Search for the cell housing the specified text and yield its [X, Y] center coordinate. 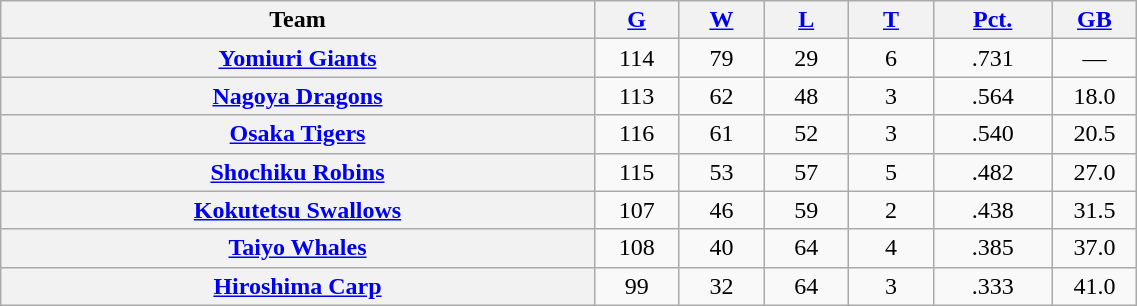
Shochiku Robins [298, 172]
2 [892, 210]
114 [636, 58]
18.0 [1094, 96]
40 [722, 248]
99 [636, 286]
57 [806, 172]
52 [806, 134]
31.5 [1094, 210]
Hiroshima Carp [298, 286]
37.0 [1094, 248]
Nagoya Dragons [298, 96]
79 [722, 58]
Kokutetsu Swallows [298, 210]
.482 [992, 172]
— [1094, 58]
L [806, 20]
62 [722, 96]
GB [1094, 20]
Osaka Tigers [298, 134]
Team [298, 20]
53 [722, 172]
4 [892, 248]
.333 [992, 286]
.564 [992, 96]
G [636, 20]
29 [806, 58]
115 [636, 172]
108 [636, 248]
116 [636, 134]
.438 [992, 210]
32 [722, 286]
6 [892, 58]
T [892, 20]
107 [636, 210]
Yomiuri Giants [298, 58]
59 [806, 210]
46 [722, 210]
.385 [992, 248]
27.0 [1094, 172]
.731 [992, 58]
Pct. [992, 20]
W [722, 20]
Taiyo Whales [298, 248]
48 [806, 96]
41.0 [1094, 286]
.540 [992, 134]
113 [636, 96]
5 [892, 172]
20.5 [1094, 134]
61 [722, 134]
